Determine the (X, Y) coordinate at the center of the cell enclosing the given text.  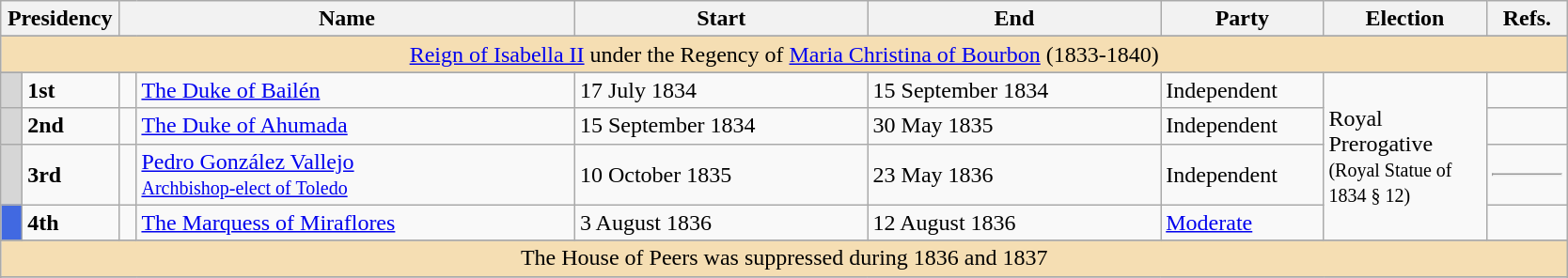
12 August 1836 (1014, 223)
17 July 1834 (721, 90)
The House of Peers was suppressed during 1836 and 1837 (784, 258)
30 May 1835 (1014, 126)
The Duke of Ahumada (355, 126)
3rd (71, 175)
4th (71, 223)
Presidency (60, 19)
2nd (71, 126)
Pedro González VallejoArchbishop-elect of Toledo (355, 175)
The Duke of Bailén (355, 90)
The Marquess of Miraflores (355, 223)
1st (71, 90)
Name (348, 19)
10 October 1835 (721, 175)
Reign of Isabella II under the Regency of Maria Christina of Bourbon (1833-1840) (784, 54)
3 August 1836 (721, 223)
Party (1243, 19)
Royal Prerogative (Royal Statue of 1834 § 12) (1404, 156)
Start (721, 19)
Election (1404, 19)
Moderate (1243, 223)
Refs. (1527, 19)
23 May 1836 (1014, 175)
End (1014, 19)
